Detect which cell encompasses the target text, then output its (X, Y) center coordinate. 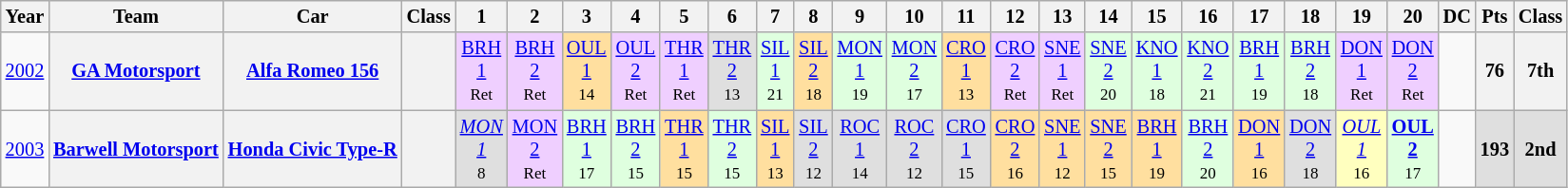
11 (966, 16)
MON18 (481, 149)
THR115 (684, 149)
Car (313, 16)
2nd (1540, 149)
MON2Ret (534, 149)
OUL217 (1413, 149)
MON119 (860, 71)
Team (136, 16)
Honda Civic Type-R (313, 149)
8 (813, 16)
20 (1413, 16)
12 (1016, 16)
CRO216 (1016, 149)
GA Motorsport (136, 71)
19 (1362, 16)
BRH220 (1208, 149)
BRH117 (587, 149)
KNO118 (1157, 71)
BRH215 (636, 149)
7 (775, 16)
193 (1495, 149)
Alfa Romeo 156 (313, 71)
2 (534, 16)
13 (1062, 16)
ROC114 (860, 149)
18 (1310, 16)
SNE220 (1108, 71)
DC (1457, 16)
2002 (25, 71)
16 (1208, 16)
3 (587, 16)
SIL218 (813, 71)
THR1Ret (684, 71)
DON116 (1259, 149)
BRH1Ret (481, 71)
DON218 (1310, 149)
SNE1Ret (1062, 71)
SIL212 (813, 149)
2003 (25, 149)
1 (481, 16)
MON217 (915, 71)
17 (1259, 16)
ROC212 (915, 149)
SNE112 (1062, 149)
DON2Ret (1413, 71)
76 (1495, 71)
7th (1540, 71)
DON1Ret (1362, 71)
SNE215 (1108, 149)
OUL2Ret (636, 71)
10 (915, 16)
THR213 (732, 71)
BRH218 (1310, 71)
6 (732, 16)
THR215 (732, 149)
14 (1108, 16)
4 (636, 16)
15 (1157, 16)
BRH2Ret (534, 71)
9 (860, 16)
5 (684, 16)
KNO221 (1208, 71)
OUL116 (1362, 149)
SIL121 (775, 71)
CRO113 (966, 71)
Pts (1495, 16)
Barwell Motorsport (136, 149)
SIL113 (775, 149)
CRO2Ret (1016, 71)
OUL114 (587, 71)
CRO115 (966, 149)
Year (25, 16)
